Determine the [x, y] coordinate at the center of the cell enclosing the given text.  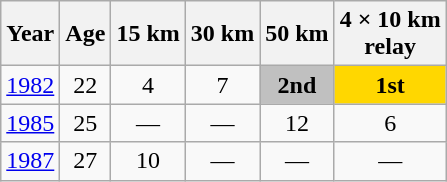
Age [86, 34]
6 [390, 123]
22 [86, 85]
4 [148, 85]
30 km [222, 34]
4 × 10 kmrelay [390, 34]
12 [297, 123]
15 km [148, 34]
50 km [297, 34]
27 [86, 161]
25 [86, 123]
1985 [30, 123]
2nd [297, 85]
7 [222, 85]
Year [30, 34]
1982 [30, 85]
1987 [30, 161]
1st [390, 85]
10 [148, 161]
